From the cell containing the given text, extract its center point as (x, y) coordinate. 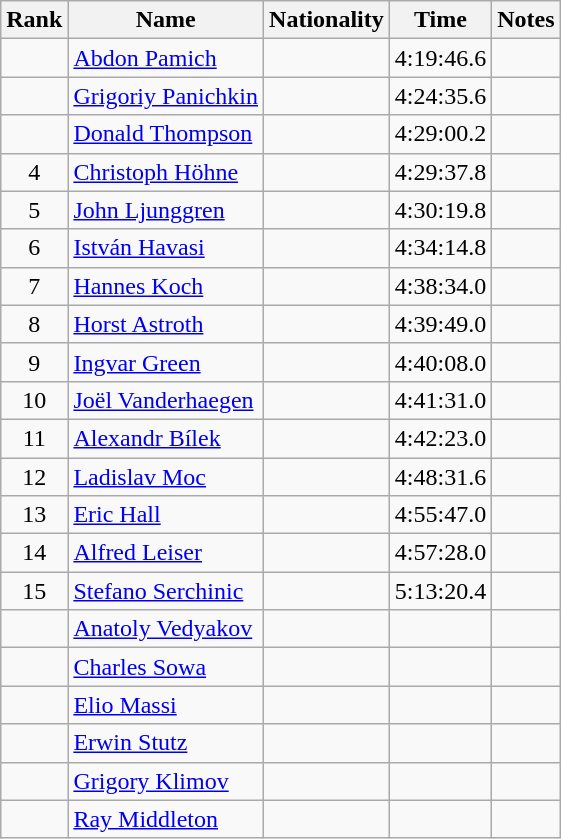
Eric Hall (166, 515)
Hannes Koch (166, 286)
Stefano Serchinic (166, 591)
4:40:08.0 (440, 362)
Alfred Leiser (166, 553)
Rank (34, 20)
4:57:28.0 (440, 553)
4:39:49.0 (440, 324)
4:24:35.6 (440, 96)
4:41:31.0 (440, 400)
Anatoly Vedyakov (166, 629)
Erwin Stutz (166, 743)
Charles Sowa (166, 667)
John Ljunggren (166, 210)
4:30:19.8 (440, 210)
Donald Thompson (166, 134)
4:55:47.0 (440, 515)
4:29:37.8 (440, 172)
9 (34, 362)
István Havasi (166, 248)
Alexandr Bílek (166, 438)
Notes (526, 20)
Time (440, 20)
4 (34, 172)
4:29:00.2 (440, 134)
Grigoriy Panichkin (166, 96)
4:19:46.6 (440, 58)
Elio Massi (166, 705)
Joël Vanderhaegen (166, 400)
Ray Middleton (166, 819)
5 (34, 210)
8 (34, 324)
Grigory Klimov (166, 781)
Ingvar Green (166, 362)
Horst Astroth (166, 324)
12 (34, 477)
14 (34, 553)
4:42:23.0 (440, 438)
Ladislav Moc (166, 477)
Christoph Höhne (166, 172)
Nationality (327, 20)
15 (34, 591)
4:38:34.0 (440, 286)
4:48:31.6 (440, 477)
6 (34, 248)
Name (166, 20)
13 (34, 515)
5:13:20.4 (440, 591)
7 (34, 286)
4:34:14.8 (440, 248)
11 (34, 438)
10 (34, 400)
Abdon Pamich (166, 58)
